From the cell containing the given text, extract its center point as [X, Y] coordinate. 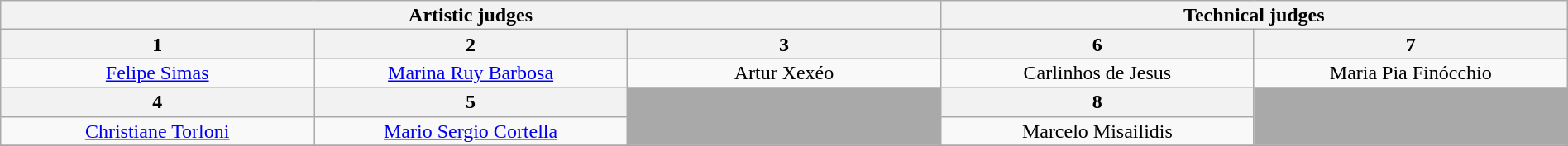
Artur Xexéo [784, 73]
Artistic judges [471, 15]
3 [784, 45]
1 [157, 45]
4 [157, 102]
2 [471, 45]
Felipe Simas [157, 73]
Christiane Torloni [157, 130]
Technical judges [1254, 15]
Mario Sergio Cortella [471, 130]
Carlinhos de Jesus [1097, 73]
Marcelo Misailidis [1097, 130]
Maria Pia Finócchio [1411, 73]
8 [1097, 102]
6 [1097, 45]
7 [1411, 45]
5 [471, 102]
Marina Ruy Barbosa [471, 73]
